Find where the given text appears and provide that cell's center as (x, y) coordinate. 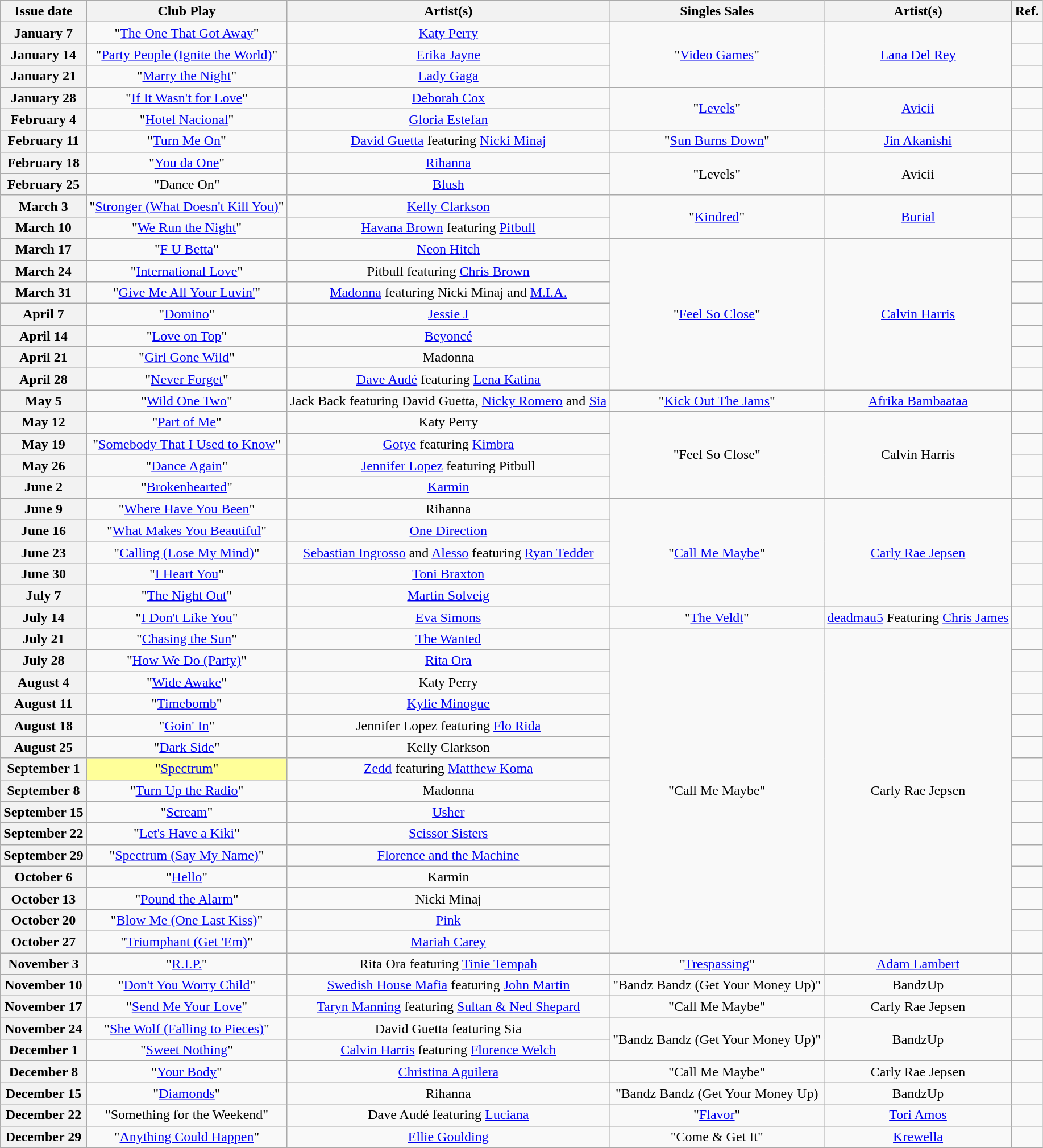
November 3 (43, 964)
David Guetta featuring Sia (448, 1029)
Taryn Manning featuring Sultan & Ned Shepard (448, 1007)
"Girl Gone Wild" (186, 358)
November 24 (43, 1029)
Madonna featuring Nicki Minaj and M.I.A. (448, 293)
March 24 (43, 271)
Beyoncé (448, 336)
March 31 (43, 293)
deadmau5 Featuring Chris James (918, 617)
Christina Aguilera (448, 1072)
Havana Brown featuring Pitbull (448, 227)
Blush (448, 184)
Scissor Sisters (448, 834)
"Bandz Bandz (Get Your Money Up) (717, 1093)
March 10 (43, 227)
Issue date (43, 11)
"Give Me All Your Luvin'" (186, 293)
"Send Me Your Love" (186, 1007)
Dave Audé featuring Lena Katina (448, 379)
"I Heart You" (186, 574)
Rita Ora featuring Tinie Tempah (448, 964)
"The Veldt" (717, 617)
"Where Have You Been" (186, 509)
January 7 (43, 33)
October 20 (43, 920)
"Trespassing" (717, 964)
Pink (448, 920)
July 28 (43, 661)
Burial (918, 217)
Adam Lambert (918, 964)
January 21 (43, 76)
Nicki Minaj (448, 898)
March 3 (43, 206)
"What Makes You Beautiful" (186, 531)
"F U Betta" (186, 249)
June 16 (43, 531)
"Flavor" (717, 1115)
Rita Ora (448, 661)
"I Don't Like You" (186, 617)
September 8 (43, 790)
November 10 (43, 985)
Sebastian Ingrosso and Alesso featuring Ryan Tedder (448, 552)
"Video Games" (717, 55)
Swedish House Mafia featuring John Martin (448, 985)
August 4 (43, 682)
Dave Audé featuring Luciana (448, 1115)
"Dance On" (186, 184)
October 13 (43, 898)
Singles Sales (717, 11)
"Love on Top" (186, 336)
March 17 (43, 249)
"Scream" (186, 812)
December 29 (43, 1137)
"The One That Got Away" (186, 33)
"Turn Up the Radio" (186, 790)
Lady Gaga (448, 76)
David Guetta featuring Nicki Minaj (448, 141)
"Wide Awake" (186, 682)
Afrika Bambaataa (918, 401)
Toni Braxton (448, 574)
"Come & Get It" (717, 1137)
"Sun Burns Down" (717, 141)
Tori Amos (918, 1115)
"Something for the Weekend" (186, 1115)
"Your Body" (186, 1072)
"Diamonds" (186, 1093)
June 30 (43, 574)
"Turn Me On" (186, 141)
April 14 (43, 336)
"Calling (Lose My Mind)" (186, 552)
"Chasing the Sun" (186, 639)
Neon Hitch (448, 249)
Martin Solveig (448, 595)
One Direction (448, 531)
May 12 (43, 422)
"Goin' In" (186, 726)
"Let's Have a Kiki" (186, 834)
"Triumphant (Get 'Em)" (186, 942)
Erika Jayne (448, 55)
"Party People (Ignite the World)" (186, 55)
February 18 (43, 163)
February 4 (43, 119)
Ellie Goulding (448, 1137)
Ref. (1027, 11)
Gotye featuring Kimbra (448, 444)
Gloria Estefan (448, 119)
Krewella (918, 1137)
"Dance Again" (186, 466)
"Marry the Night" (186, 76)
The Wanted (448, 639)
"Pound the Alarm" (186, 898)
Club Play (186, 11)
Calvin Harris featuring Florence Welch (448, 1050)
September 15 (43, 812)
"The Night Out" (186, 595)
November 17 (43, 1007)
"If It Wasn't for Love" (186, 98)
December 8 (43, 1072)
Deborah Cox (448, 98)
"Somebody That I Used to Know" (186, 444)
"Hotel Nacional" (186, 119)
Kylie Minogue (448, 704)
Lana Del Rey (918, 55)
August 11 (43, 704)
December 1 (43, 1050)
Jin Akanishi (918, 141)
"Spectrum (Say My Name)" (186, 855)
Jennifer Lopez featuring Flo Rida (448, 726)
Pitbull featuring Chris Brown (448, 271)
"Part of Me" (186, 422)
"Wild One Two" (186, 401)
Zedd featuring Matthew Koma (448, 769)
"R.I.P." (186, 964)
February 25 (43, 184)
August 25 (43, 747)
"Brokenhearted" (186, 487)
July 7 (43, 595)
June 9 (43, 509)
December 22 (43, 1115)
April 21 (43, 358)
July 14 (43, 617)
"Anything Could Happen" (186, 1137)
"Timebomb" (186, 704)
"Domino" (186, 314)
April 7 (43, 314)
July 21 (43, 639)
May 19 (43, 444)
"You da One" (186, 163)
May 26 (43, 466)
"Hello" (186, 877)
January 14 (43, 55)
April 28 (43, 379)
June 23 (43, 552)
Jennifer Lopez featuring Pitbull (448, 466)
October 27 (43, 942)
Usher (448, 812)
September 29 (43, 855)
"Kindred" (717, 217)
February 11 (43, 141)
September 1 (43, 769)
"Spectrum" (186, 769)
"How We Do (Party)" (186, 661)
Mariah Carey (448, 942)
June 2 (43, 487)
Jessie J (448, 314)
August 18 (43, 726)
"She Wolf (Falling to Pieces)" (186, 1029)
"Dark Side" (186, 747)
October 6 (43, 877)
"International Love" (186, 271)
"We Run the Night" (186, 227)
"Blow Me (One Last Kiss)" (186, 920)
September 22 (43, 834)
Jack Back featuring David Guetta, Nicky Romero and Sia (448, 401)
Florence and the Machine (448, 855)
"Don't You Worry Child" (186, 985)
"Never Forget" (186, 379)
"Kick Out The Jams" (717, 401)
December 15 (43, 1093)
"Stronger (What Doesn't Kill You)" (186, 206)
Eva Simons (448, 617)
January 28 (43, 98)
May 5 (43, 401)
"Sweet Nothing" (186, 1050)
